Output the (X, Y) coordinate of the center of the cell containing the given text.  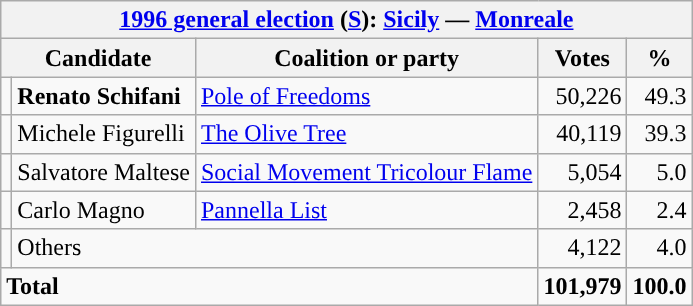
100.0 (660, 286)
Pole of Freedoms (366, 96)
Total (270, 286)
40,119 (582, 134)
Social Movement Tricolour Flame (366, 172)
4.0 (660, 248)
Pannella List (366, 210)
5,054 (582, 172)
Michele Figurelli (104, 134)
2.4 (660, 210)
Renato Schifani (104, 96)
101,979 (582, 286)
Others (275, 248)
Candidate (98, 58)
50,226 (582, 96)
Votes (582, 58)
4,122 (582, 248)
5.0 (660, 172)
1996 general election (S): Sicily — Monreale (346, 20)
The Olive Tree (366, 134)
39.3 (660, 134)
Carlo Magno (104, 210)
% (660, 58)
Coalition or party (366, 58)
2,458 (582, 210)
Salvatore Maltese (104, 172)
49.3 (660, 96)
